From the cell containing the given text, extract its center point as [X, Y] coordinate. 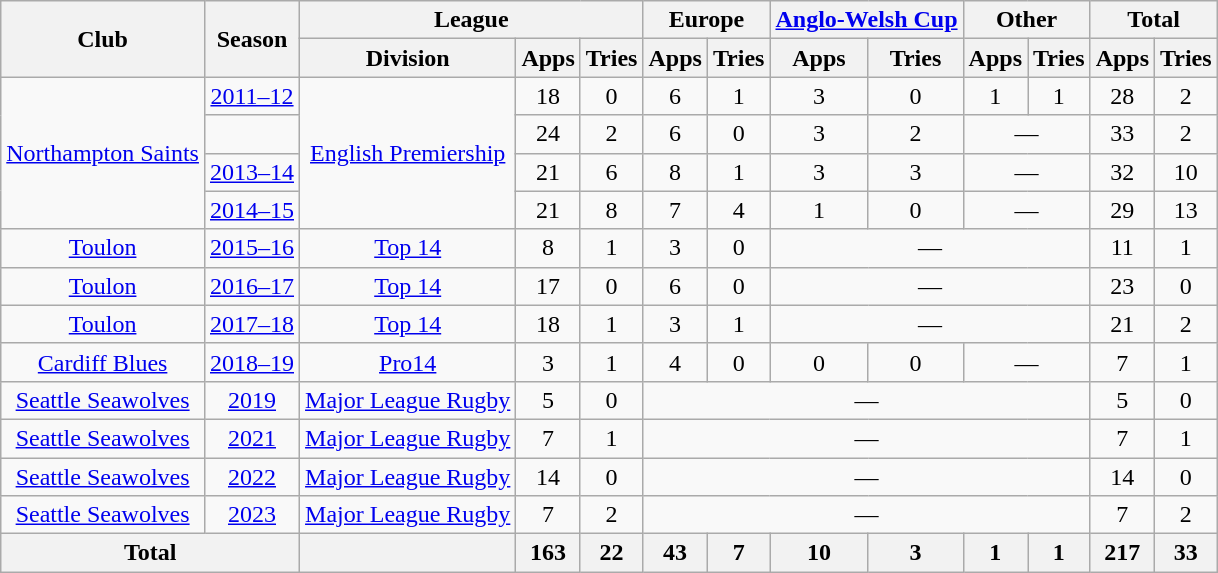
2022 [252, 477]
2016–17 [252, 286]
2017–18 [252, 324]
2018–19 [252, 362]
22 [612, 553]
Europe [706, 20]
2013–14 [252, 172]
Season [252, 39]
Pro14 [408, 362]
Cardiff Blues [103, 362]
League [472, 20]
217 [1122, 553]
2021 [252, 438]
Division [408, 58]
2023 [252, 515]
24 [548, 134]
Club [103, 39]
163 [548, 553]
17 [548, 286]
2019 [252, 400]
Other [1026, 20]
2011–12 [252, 96]
English Premiership [408, 153]
2014–15 [252, 210]
29 [1122, 210]
23 [1122, 286]
Northampton Saints [103, 153]
11 [1122, 248]
2015–16 [252, 248]
28 [1122, 96]
43 [675, 553]
13 [1186, 210]
Anglo-Welsh Cup [866, 20]
32 [1122, 172]
